Find where the given text appears and provide that cell's center as [X, Y] coordinate. 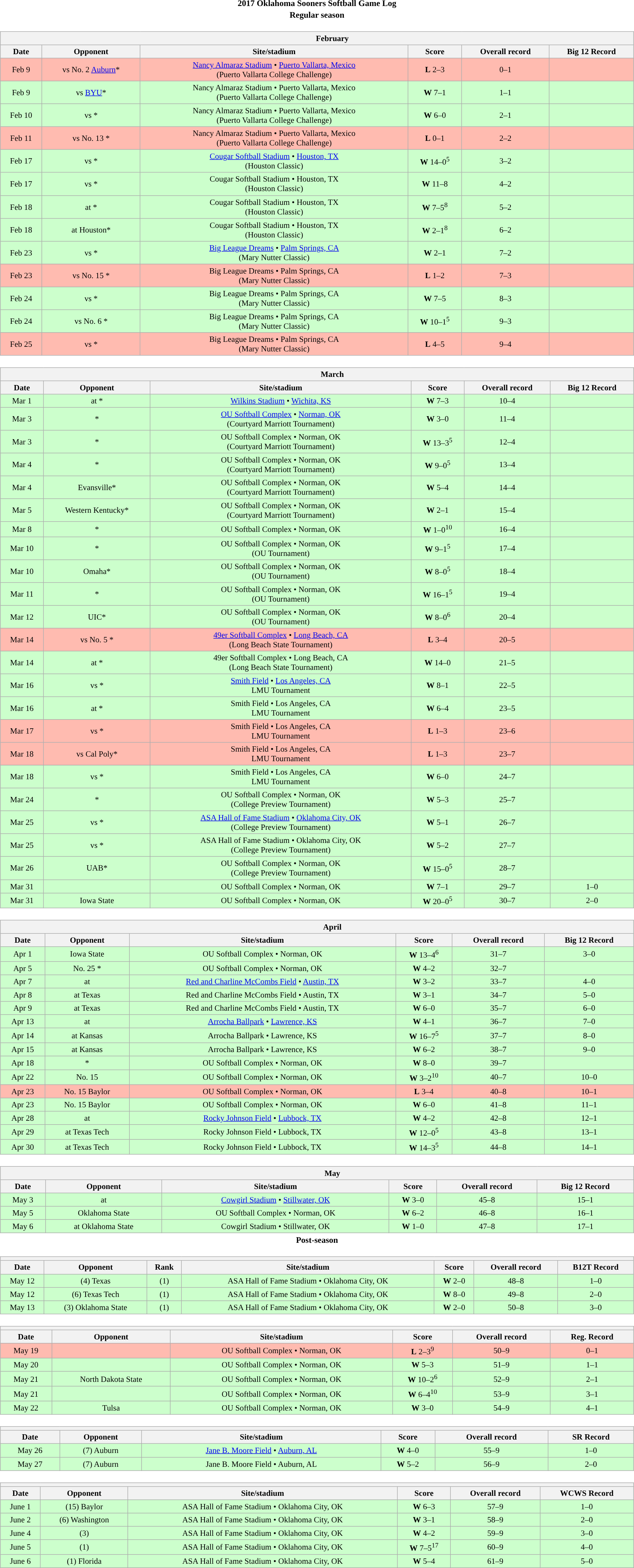
Apr 15 [23, 1050]
UAB* [97, 868]
Apr 22 [23, 1077]
18–4 [507, 571]
W 10–26 [422, 1379]
(6) Washington [84, 1520]
W 14–35 [424, 1147]
May 6 [23, 1227]
June 2 [21, 1520]
vs No. 15 * [91, 275]
14–1 [589, 1147]
(15) Baylor [84, 1506]
38–7 [498, 1050]
WCWS Record [587, 1493]
Apr 18 [23, 1063]
9–0 [589, 1050]
Western Kentucky* [97, 510]
W 14–05 [434, 161]
Apr 30 [23, 1147]
North Dakota State [111, 1379]
52–9 [502, 1379]
Mar 26 [22, 868]
50–8 [516, 1307]
(6) Texas Tech [96, 1294]
17–1 [586, 1227]
Feb 10 [21, 115]
Apr 28 [23, 1118]
Mar 8 [22, 529]
16–4 [507, 529]
31–7 [498, 954]
10–1 [589, 1091]
22–5 [507, 685]
February [317, 38]
17–4 [507, 548]
7–2 [505, 253]
W 16–75 [424, 1035]
B12T Record [596, 1267]
vs No. 6 * [91, 321]
4–1 [592, 1408]
Mar 5 [22, 510]
L 4–5 [434, 344]
May [317, 1173]
L 2–3 [434, 69]
20–4 [507, 616]
27–7 [507, 845]
W 8–1 [437, 685]
6–2 [505, 230]
7–0 [589, 1022]
43–8 [498, 1132]
vs No. 5 * [97, 640]
at Oklahoma State [103, 1227]
No. 15 [87, 1077]
May 5 [23, 1213]
26–7 [507, 822]
Tulsa [111, 1408]
34–7 [498, 995]
29–7 [507, 886]
at Houston* [91, 230]
W 1–010 [437, 529]
48–8 [516, 1281]
May 27 [30, 1464]
11–1 [589, 1104]
61–9 [495, 1561]
W 15–05 [437, 868]
Mar 12 [22, 616]
55–9 [491, 1451]
12–4 [507, 442]
vs No. 2 Auburn* [91, 69]
L 1–2 [434, 275]
57–9 [495, 1506]
53–9 [502, 1394]
Mar 17 [22, 731]
W 10–15 [434, 321]
June 5 [21, 1547]
(3) [84, 1533]
Feb 11 [21, 138]
23–7 [507, 754]
L 0–1 [434, 138]
Apr 8 [23, 995]
(4) Texas [96, 1281]
W 14–0 [437, 662]
36–7 [498, 1022]
Mar 1 [22, 401]
8–3 [505, 298]
W 3–210 [424, 1077]
W 9–05 [437, 465]
40–8 [498, 1091]
59–9 [495, 1533]
April [317, 927]
4–2 [505, 184]
W 8–06 [437, 616]
Apr 5 [23, 968]
W 16–15 [437, 594]
Feb 25 [21, 344]
W 13–35 [437, 442]
19–4 [507, 594]
June 1 [21, 1506]
32–7 [498, 968]
40–7 [498, 1077]
Apr 7 [23, 982]
Apr 1 [23, 954]
23–6 [507, 731]
Apr 14 [23, 1035]
Reg. Record [592, 1337]
W 4–0 [408, 1451]
W 7–58 [434, 207]
12–1 [589, 1118]
June 6 [21, 1561]
9–3 [505, 321]
60–9 [495, 1547]
7–3 [505, 275]
May 22 [26, 1408]
Oklahoma State [103, 1213]
Apr 29 [23, 1132]
W 20–05 [437, 900]
Apr 9 [23, 1008]
24–7 [507, 777]
W 13–46 [424, 954]
5–2 [505, 207]
May 20 [26, 1365]
vs Cal Poly* [97, 754]
May 26 [30, 1451]
16–1 [586, 1213]
49–8 [516, 1294]
W 5–1 [437, 822]
Apr 13 [23, 1022]
2–2 [505, 138]
UIC* [97, 616]
10–4 [507, 401]
W 7–3 [437, 401]
33–7 [498, 982]
58–9 [495, 1520]
June 4 [21, 1533]
15–4 [507, 510]
W 4–1 [424, 1022]
W 2–18 [434, 230]
3–1 [592, 1394]
21–5 [507, 662]
Mar 11 [22, 594]
W 12–05 [424, 1132]
W 3–2 [424, 982]
11–4 [507, 419]
45–8 [487, 1200]
37–7 [498, 1035]
W 6–4 [437, 708]
W 1–0 [413, 1227]
Omaha* [97, 571]
vs BYU* [91, 93]
March [317, 374]
41–8 [498, 1104]
28–7 [507, 868]
(3) Oklahoma State [96, 1307]
20–5 [507, 640]
14–4 [507, 488]
W 7–517 [424, 1547]
W 8–05 [437, 571]
56–9 [491, 1464]
W 9–15 [437, 548]
50–9 [502, 1350]
6–0 [589, 1008]
46–8 [487, 1213]
8–0 [589, 1035]
10–0 [589, 1077]
SR Record [591, 1437]
(1) Florida [84, 1561]
51–9 [502, 1365]
15–1 [586, 1200]
No. 25 * [87, 968]
44–8 [498, 1147]
May 13 [22, 1307]
39–7 [498, 1063]
Evansville* [97, 488]
W 11–8 [434, 184]
L 2–39 [422, 1350]
W 7–5 [434, 298]
Mar 24 [22, 800]
W 6–3 [424, 1506]
54–9 [502, 1408]
Rank [164, 1267]
3–2 [505, 161]
May 3 [23, 1200]
Wilkins Stadium • Wichita, KS [281, 401]
47–8 [487, 1227]
W 6–410 [422, 1394]
13–4 [507, 465]
13–1 [589, 1132]
9–4 [505, 344]
vs No. 13 * [91, 138]
May 19 [26, 1350]
23–5 [507, 708]
30–7 [507, 900]
25–7 [507, 800]
42–8 [498, 1118]
35–7 [498, 1008]
